Extract the (X, Y) coordinate from the center of the cell holding the provided text.  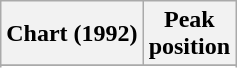
Chart (1992) (72, 34)
Peakposition (189, 34)
